Output the [X, Y] coordinate of the center of the cell containing the given text.  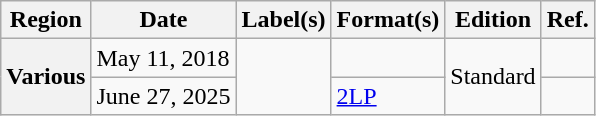
Date [164, 20]
2LP [388, 96]
Region [46, 20]
Ref. [568, 20]
Standard [493, 77]
Edition [493, 20]
June 27, 2025 [164, 96]
May 11, 2018 [164, 58]
Various [46, 77]
Label(s) [284, 20]
Format(s) [388, 20]
